Scan for the cell matching the given text and deliver its (X, Y) coordinate at center. 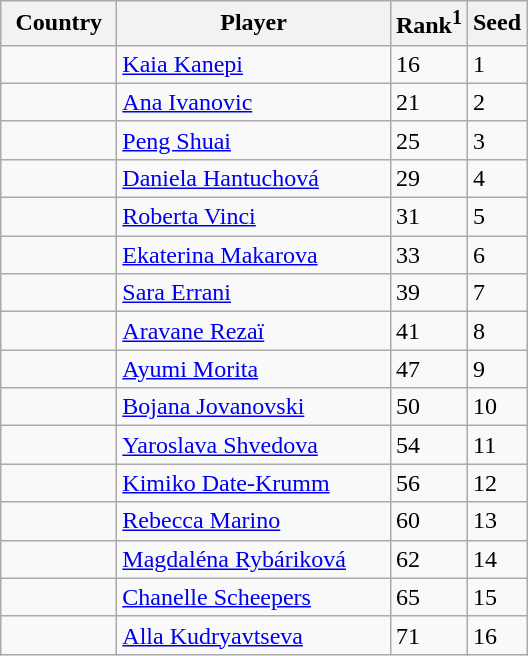
15 (496, 597)
Ekaterina Makarova (254, 255)
Rank1 (428, 24)
25 (428, 140)
31 (428, 217)
Ayumi Morita (254, 369)
Roberta Vinci (254, 217)
5 (496, 217)
65 (428, 597)
11 (496, 445)
Chanelle Scheepers (254, 597)
14 (496, 559)
3 (496, 140)
71 (428, 635)
Seed (496, 24)
54 (428, 445)
Aravane Rezaï (254, 331)
Peng Shuai (254, 140)
8 (496, 331)
1 (496, 64)
Country (59, 24)
33 (428, 255)
56 (428, 483)
62 (428, 559)
Daniela Hantuchová (254, 178)
Yaroslava Shvedova (254, 445)
21 (428, 102)
Kaia Kanepi (254, 64)
60 (428, 521)
47 (428, 369)
2 (496, 102)
7 (496, 293)
Sara Errani (254, 293)
10 (496, 407)
9 (496, 369)
13 (496, 521)
6 (496, 255)
Player (254, 24)
Rebecca Marino (254, 521)
12 (496, 483)
4 (496, 178)
Magdaléna Rybáriková (254, 559)
29 (428, 178)
Alla Kudryavtseva (254, 635)
Kimiko Date-Krumm (254, 483)
50 (428, 407)
Bojana Jovanovski (254, 407)
Ana Ivanovic (254, 102)
39 (428, 293)
41 (428, 331)
